Identify which cell holds the provided text, then report its (x, y) central coordinate. 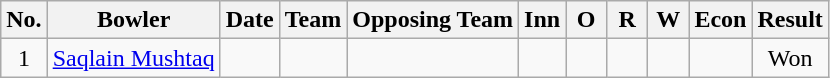
Inn (542, 20)
Econ (720, 20)
O (586, 20)
W (668, 20)
Won (790, 58)
Team (313, 20)
Saqlain Mushtaq (134, 58)
R (628, 20)
1 (24, 58)
No. (24, 20)
Bowler (134, 20)
Date (250, 20)
Result (790, 20)
Opposing Team (433, 20)
